Identify which cell holds the provided text, then report its [X, Y] central coordinate. 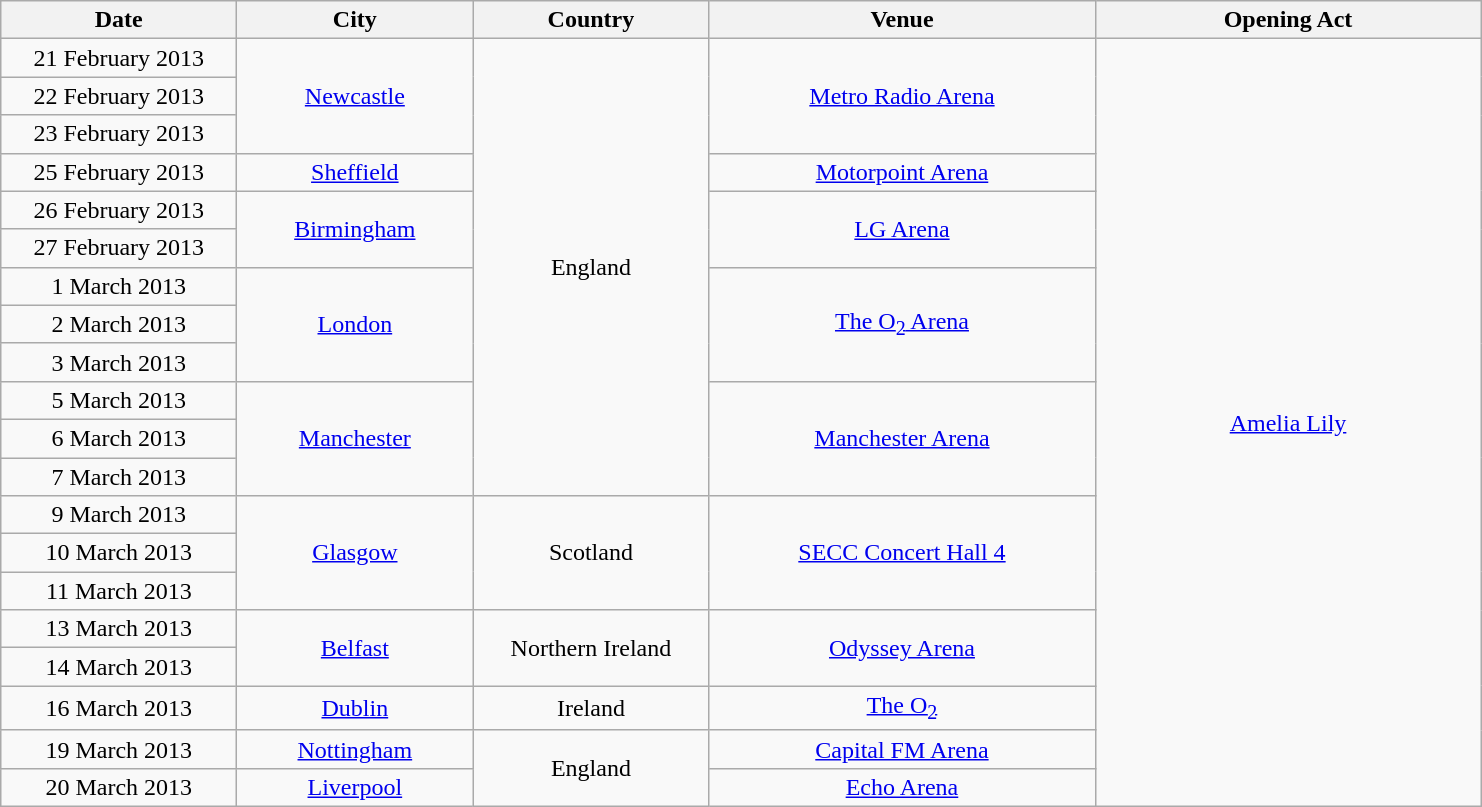
Manchester Arena [902, 438]
Scotland [591, 553]
7 March 2013 [119, 477]
London [355, 324]
Motorpoint Arena [902, 172]
Odyssey Arena [902, 648]
Glasgow [355, 553]
Northern Ireland [591, 648]
Birmingham [355, 229]
Metro Radio Arena [902, 96]
Belfast [355, 648]
Venue [902, 20]
Dublin [355, 708]
23 February 2013 [119, 134]
Opening Act [1288, 20]
Liverpool [355, 787]
Ireland [591, 708]
6 March 2013 [119, 438]
Newcastle [355, 96]
The O2 [902, 708]
Date [119, 20]
14 March 2013 [119, 667]
20 March 2013 [119, 787]
25 February 2013 [119, 172]
5 March 2013 [119, 400]
26 February 2013 [119, 210]
Capital FM Arena [902, 749]
9 March 2013 [119, 515]
2 March 2013 [119, 324]
10 March 2013 [119, 553]
Amelia Lily [1288, 423]
22 February 2013 [119, 96]
16 March 2013 [119, 708]
The O2 Arena [902, 324]
SECC Concert Hall 4 [902, 553]
1 March 2013 [119, 286]
Sheffield [355, 172]
LG Arena [902, 229]
11 March 2013 [119, 591]
Nottingham [355, 749]
13 March 2013 [119, 629]
Manchester [355, 438]
19 March 2013 [119, 749]
27 February 2013 [119, 248]
Echo Arena [902, 787]
Country [591, 20]
21 February 2013 [119, 58]
3 March 2013 [119, 362]
City [355, 20]
